Detect which cell encompasses the target text, then output its [X, Y] center coordinate. 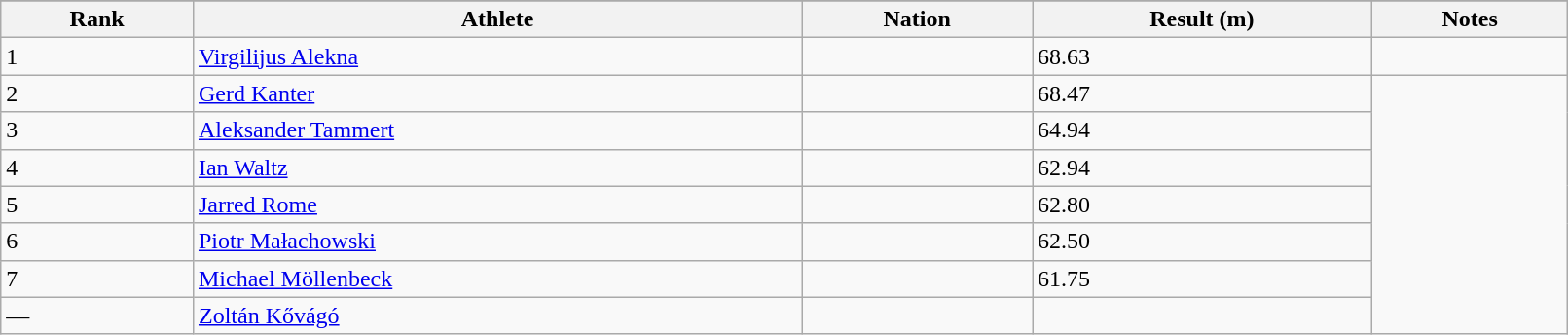
68.47 [1203, 93]
7 [97, 279]
5 [97, 205]
2 [97, 93]
62.80 [1203, 205]
Result (m) [1203, 19]
Rank [97, 19]
— [97, 316]
Athlete [496, 19]
4 [97, 167]
3 [97, 130]
Nation [917, 19]
1 [97, 56]
64.94 [1203, 130]
Virgilijus Alekna [496, 56]
Ian Waltz [496, 167]
Piotr Małachowski [496, 242]
Jarred Rome [496, 205]
6 [97, 242]
Notes [1470, 19]
Aleksander Tammert [496, 130]
61.75 [1203, 279]
Zoltán Kővágó [496, 316]
68.63 [1203, 56]
62.94 [1203, 167]
Michael Möllenbeck [496, 279]
Gerd Kanter [496, 93]
62.50 [1203, 242]
